Determine the [X, Y] coordinate at the center of the cell enclosing the given text.  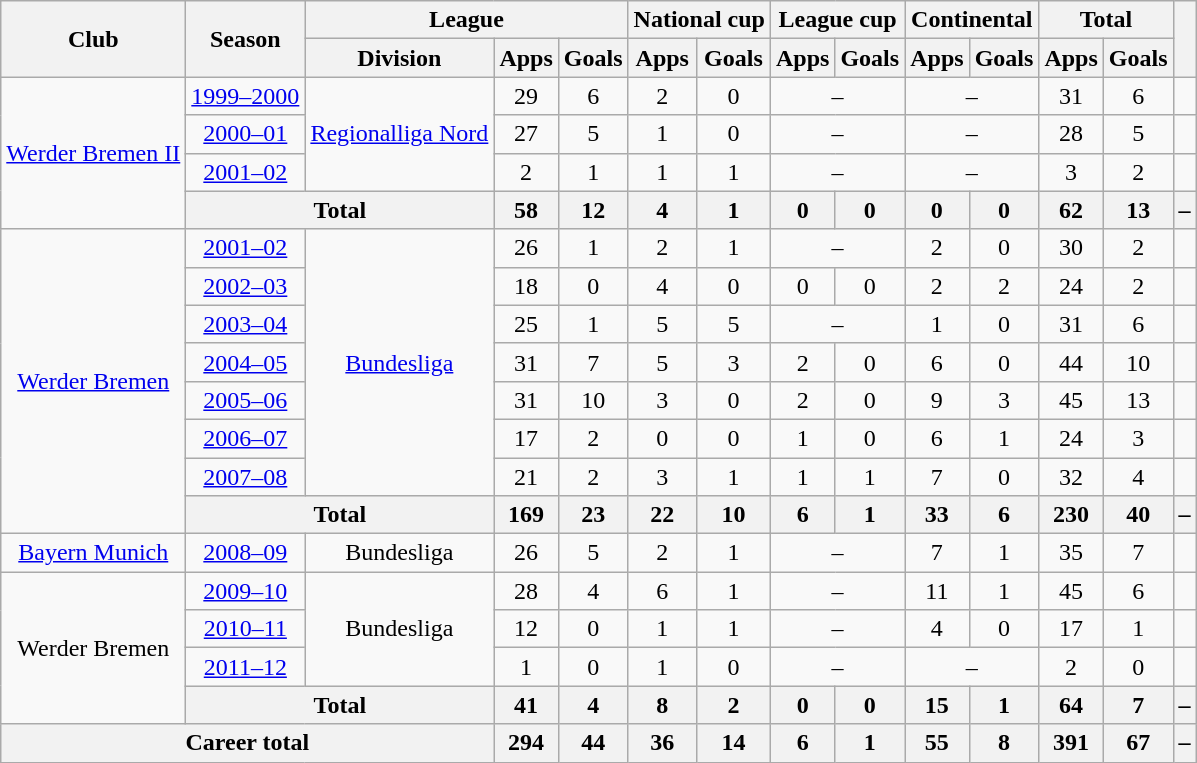
2009–10 [246, 591]
23 [593, 515]
67 [1138, 743]
Division [400, 58]
2003–04 [246, 324]
230 [1071, 515]
Regionalliga Nord [400, 134]
62 [1071, 210]
294 [526, 743]
Season [246, 39]
Career total [248, 743]
2004–05 [246, 362]
30 [1071, 248]
169 [526, 515]
18 [526, 286]
36 [662, 743]
2002–03 [246, 286]
33 [937, 515]
Bayern Munich [94, 553]
2005–06 [246, 400]
29 [526, 96]
2006–07 [246, 438]
National cup [699, 20]
2000–01 [246, 134]
League cup [837, 20]
2011–12 [246, 667]
Continental [972, 20]
League [466, 20]
55 [937, 743]
64 [1071, 705]
2007–08 [246, 477]
25 [526, 324]
21 [526, 477]
27 [526, 134]
15 [937, 705]
1999–2000 [246, 96]
14 [733, 743]
32 [1071, 477]
11 [937, 591]
58 [526, 210]
40 [1138, 515]
41 [526, 705]
22 [662, 515]
9 [937, 400]
2010–11 [246, 629]
2008–09 [246, 553]
35 [1071, 553]
Club [94, 39]
391 [1071, 743]
Werder Bremen II [94, 153]
